Locate the cell with the specified text and output its [x, y] center coordinate. 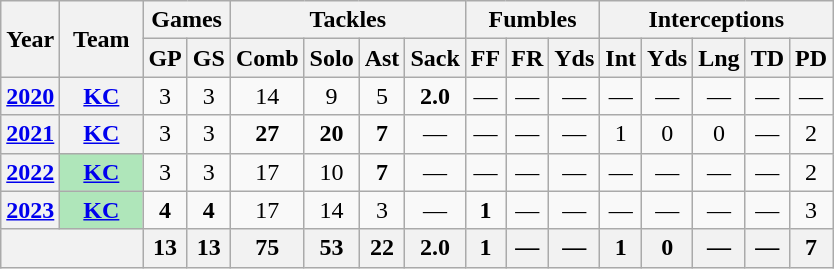
FR [528, 58]
Int [621, 58]
Fumbles [532, 20]
20 [332, 134]
75 [267, 248]
Year [30, 39]
Sack [435, 58]
22 [382, 248]
5 [382, 96]
Solo [332, 58]
Lng [719, 58]
2021 [30, 134]
PD [812, 58]
FF [485, 58]
2022 [30, 172]
GS [208, 58]
Games [186, 20]
Tackles [348, 20]
27 [267, 134]
TD [767, 58]
GP [165, 58]
Interceptions [716, 20]
53 [332, 248]
Team [102, 39]
10 [332, 172]
2023 [30, 210]
2020 [30, 96]
Comb [267, 58]
9 [332, 96]
Ast [382, 58]
